Find where the given text appears and provide that cell's center as [x, y] coordinate. 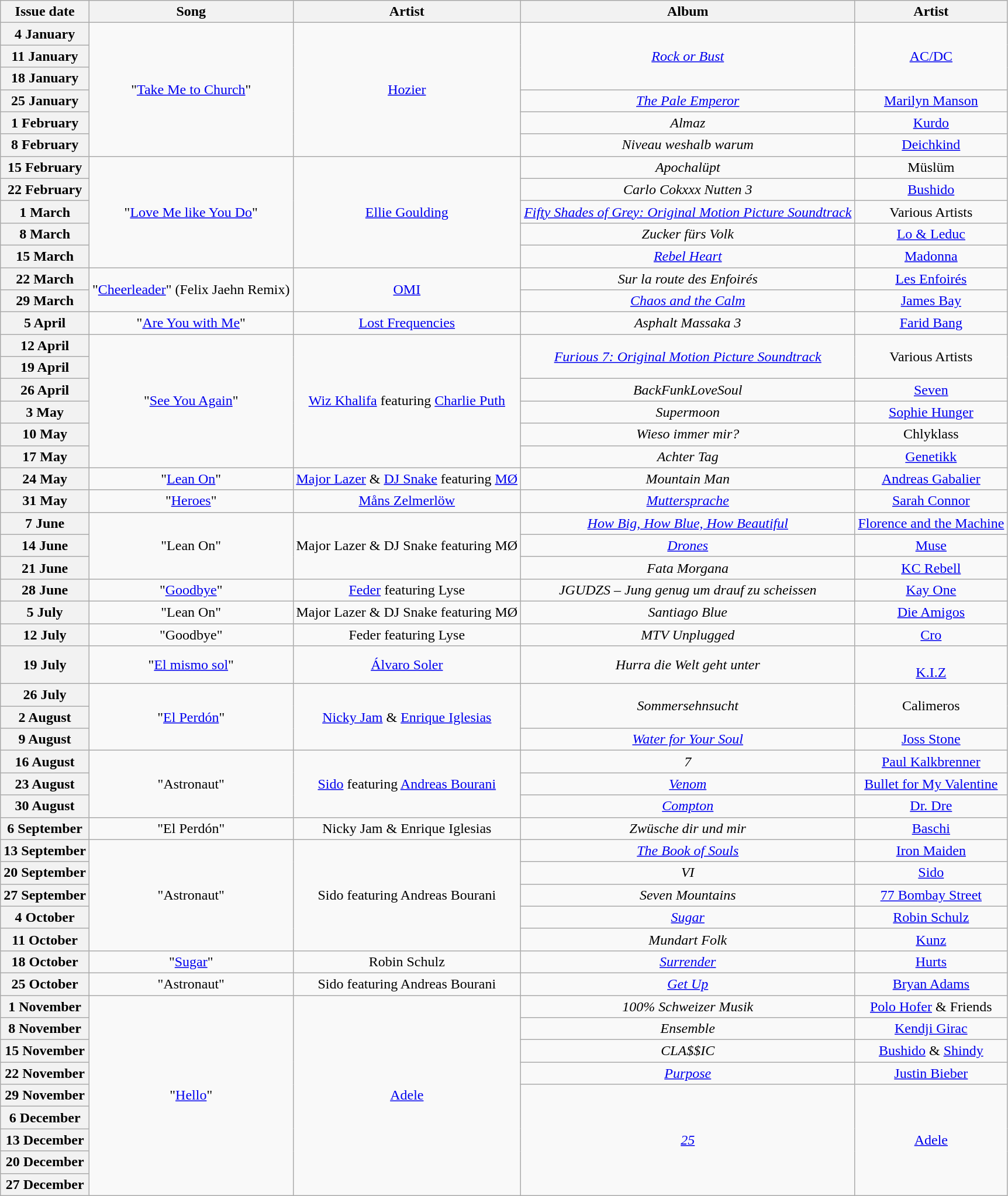
Muttersprache [688, 501]
26 July [45, 695]
10 May [45, 434]
1 February [45, 123]
"Hello" [191, 1095]
How Big, How Blue, How Beautiful [688, 523]
13 December [45, 1140]
JGUDZS – Jung genug um drauf zu scheissen [688, 590]
The Pale Emperor [688, 101]
Bushido & Shindy [931, 1051]
Lo & Leduc [931, 234]
Wieso immer mir? [688, 434]
Furious 7: Original Motion Picture Soundtrack [688, 357]
5 April [45, 323]
Iron Maiden [931, 851]
Sur la route des Enfoirés [688, 279]
9 August [45, 739]
Apochalüpt [688, 167]
CLA$$IC [688, 1051]
7 June [45, 523]
The Book of Souls [688, 851]
5 July [45, 612]
14 June [45, 545]
23 August [45, 784]
8 February [45, 145]
31 May [45, 501]
15 February [45, 167]
Mundart Folk [688, 939]
BackFunkLoveSoul [688, 390]
Hozier [407, 89]
Carlo Cokxxx Nutten 3 [688, 189]
Kunz [931, 939]
12 April [45, 345]
21 June [45, 568]
Joss Stone [931, 739]
Polo Hofer & Friends [931, 1006]
"See You Again" [191, 401]
Album [688, 12]
Kendji Girac [931, 1029]
MTV Unplugged [688, 634]
29 March [45, 301]
"Love Me like You Do" [191, 212]
Kurdo [931, 123]
Ellie Goulding [407, 212]
Seven Mountains [688, 895]
29 November [45, 1095]
Andreas Gabalier [931, 479]
Hurts [931, 962]
Rebel Heart [688, 256]
Water for Your Soul [688, 739]
11 January [45, 56]
Marilyn Manson [931, 101]
8 November [45, 1029]
KC Rebell [931, 568]
Baschi [931, 828]
Les Enfoirés [931, 279]
Zucker fürs Volk [688, 234]
Fata Morgana [688, 568]
Deichkind [931, 145]
22 November [45, 1073]
Wiz Khalifa featuring Charlie Puth [407, 401]
22 February [45, 189]
25 October [45, 984]
Dr. Dre [931, 806]
Cro [931, 634]
Rock or Bust [688, 56]
Almaz [688, 123]
Asphalt Massaka 3 [688, 323]
27 December [45, 1184]
25 [688, 1140]
19 July [45, 665]
13 September [45, 851]
Måns Zelmerlöw [407, 501]
Venom [688, 784]
Issue date [45, 12]
77 Bombay Street [931, 895]
Sido [931, 873]
27 September [45, 895]
Genetikk [931, 457]
20 December [45, 1162]
Bryan Adams [931, 984]
4 January [45, 34]
8 March [45, 234]
100% Schweizer Musik [688, 1006]
20 September [45, 873]
15 March [45, 256]
6 September [45, 828]
Seven [931, 390]
30 August [45, 806]
1 November [45, 1006]
Surrender [688, 962]
Lost Frequencies [407, 323]
11 October [45, 939]
Get Up [688, 984]
Zwüsche dir und mir [688, 828]
Supermoon [688, 412]
"Are You with Me" [191, 323]
Muse [931, 545]
22 March [45, 279]
Sommersehnsucht [688, 706]
Müslüm [931, 167]
Calimeros [931, 706]
4 October [45, 917]
Niveau weshalb warum [688, 145]
6 December [45, 1118]
Ensemble [688, 1029]
24 May [45, 479]
"Heroes" [191, 501]
Hurra die Welt geht unter [688, 665]
K.I.Z [931, 665]
Justin Bieber [931, 1073]
Álvaro Soler [407, 665]
Bullet for My Valentine [931, 784]
26 April [45, 390]
Sugar [688, 917]
28 June [45, 590]
Farid Bang [931, 323]
19 April [45, 368]
3 May [45, 412]
25 January [45, 101]
Kay One [931, 590]
Fifty Shades of Grey: Original Motion Picture Soundtrack [688, 212]
Purpose [688, 1073]
2 August [45, 717]
Mountain Man [688, 479]
Madonna [931, 256]
Chlyklass [931, 434]
12 July [45, 634]
Achter Tag [688, 457]
18 October [45, 962]
Chaos and the Calm [688, 301]
Santiago Blue [688, 612]
VI [688, 873]
Sophie Hunger [931, 412]
OMI [407, 290]
AC/DC [931, 56]
Compton [688, 806]
Bushido [931, 189]
Song [191, 12]
"Sugar" [191, 962]
Die Amigos [931, 612]
15 November [45, 1051]
Paul Kalkbrenner [931, 762]
Florence and the Machine [931, 523]
"Cheerleader" (Felix Jaehn Remix) [191, 290]
7 [688, 762]
1 March [45, 212]
"Take Me to Church" [191, 89]
17 May [45, 457]
"El mismo sol" [191, 665]
Drones [688, 545]
Sarah Connor [931, 501]
16 August [45, 762]
James Bay [931, 301]
18 January [45, 78]
